Determine the [X, Y] coordinate at the center of the cell enclosing the given text.  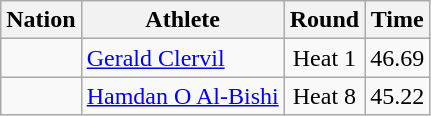
Gerald Clervil [182, 58]
Heat 8 [324, 96]
Time [398, 20]
Hamdan O Al-Bishi [182, 96]
Nation [41, 20]
Round [324, 20]
46.69 [398, 58]
Athlete [182, 20]
45.22 [398, 96]
Heat 1 [324, 58]
